Return (x, y) of the center of cell containing provided text 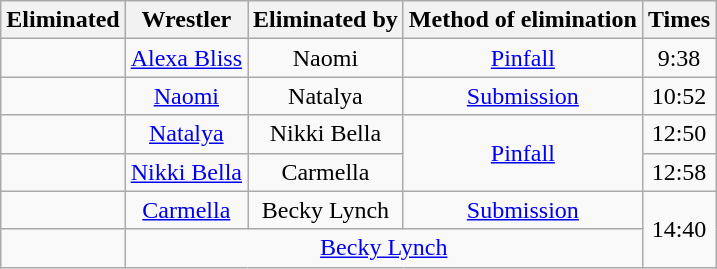
14:40 (678, 229)
Times (678, 20)
Method of elimination (522, 20)
12:50 (678, 134)
Eliminated by (326, 20)
10:52 (678, 96)
12:58 (678, 172)
9:38 (678, 58)
Alexa Bliss (186, 58)
Wrestler (186, 20)
Eliminated (63, 20)
